Detect which cell encompasses the target text, then output its [x, y] center coordinate. 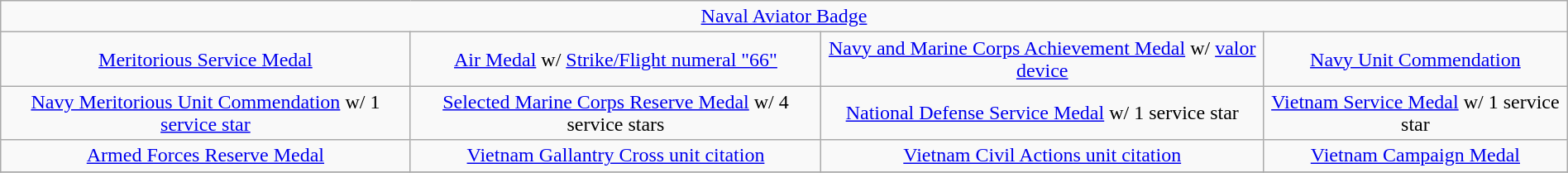
Meritorious Service Medal [205, 60]
National Defense Service Medal w/ 1 service star [1042, 113]
Vietnam Service Medal w/ 1 service star [1416, 113]
Naval Aviator Badge [784, 17]
Selected Marine Corps Reserve Medal w/ 4 service stars [615, 113]
Armed Forces Reserve Medal [205, 156]
Vietnam Gallantry Cross unit citation [615, 156]
Navy and Marine Corps Achievement Medal w/ valor device [1042, 60]
Navy Unit Commendation [1416, 60]
Vietnam Civil Actions unit citation [1042, 156]
Air Medal w/ Strike/Flight numeral "66" [615, 60]
Navy Meritorious Unit Commendation w/ 1 service star [205, 113]
Vietnam Campaign Medal [1416, 156]
